Provide the [X, Y] coordinate of the cell's center where the given text is located.  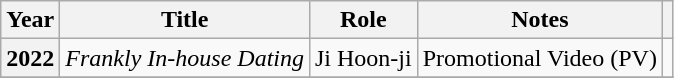
2022 [30, 58]
Ji Hoon-ji [363, 58]
Year [30, 20]
Title [185, 20]
Frankly In-house Dating [185, 58]
Role [363, 20]
Promotional Video (PV) [540, 58]
Notes [540, 20]
